Output the [x, y] coordinate of the center of the cell containing the given text.  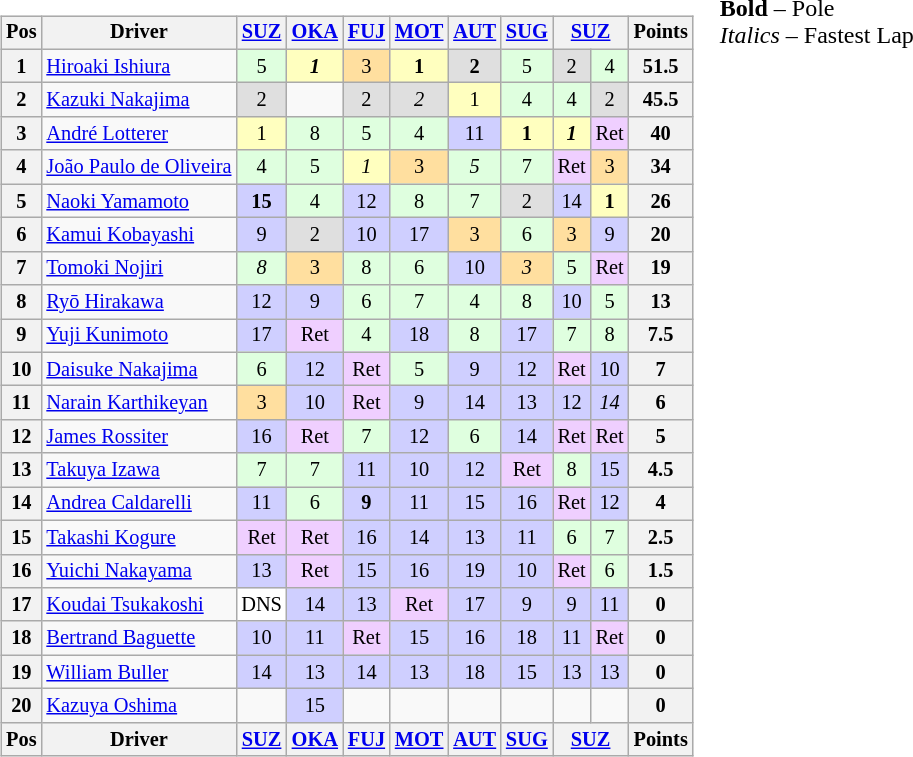
Hiroaki Ishiura [138, 66]
André Lotterer [138, 134]
34 [661, 167]
Yuji Kunimoto [138, 336]
Takashi Kogure [138, 537]
Kazuya Oshima [138, 706]
James Rossiter [138, 437]
Naoki Yamamoto [138, 201]
Koudai Tsukakoshi [138, 605]
51.5 [661, 66]
45.5 [661, 100]
Andrea Caldarelli [138, 504]
Ryō Hirakawa [138, 302]
Daisuke Nakajima [138, 369]
William Buller [138, 672]
Tomoki Nojiri [138, 268]
Yuichi Nakayama [138, 571]
Kamui Kobayashi [138, 235]
Bertrand Baguette [138, 638]
26 [661, 201]
7.5 [661, 336]
4.5 [661, 470]
40 [661, 134]
DNS [261, 605]
2.5 [661, 537]
1.5 [661, 571]
Takuya Izawa [138, 470]
Kazuki Nakajima [138, 100]
Narain Karthikeyan [138, 403]
João Paulo de Oliveira [138, 167]
